Capture the cell that displays the provided text and extract its (x, y) central coordinate. 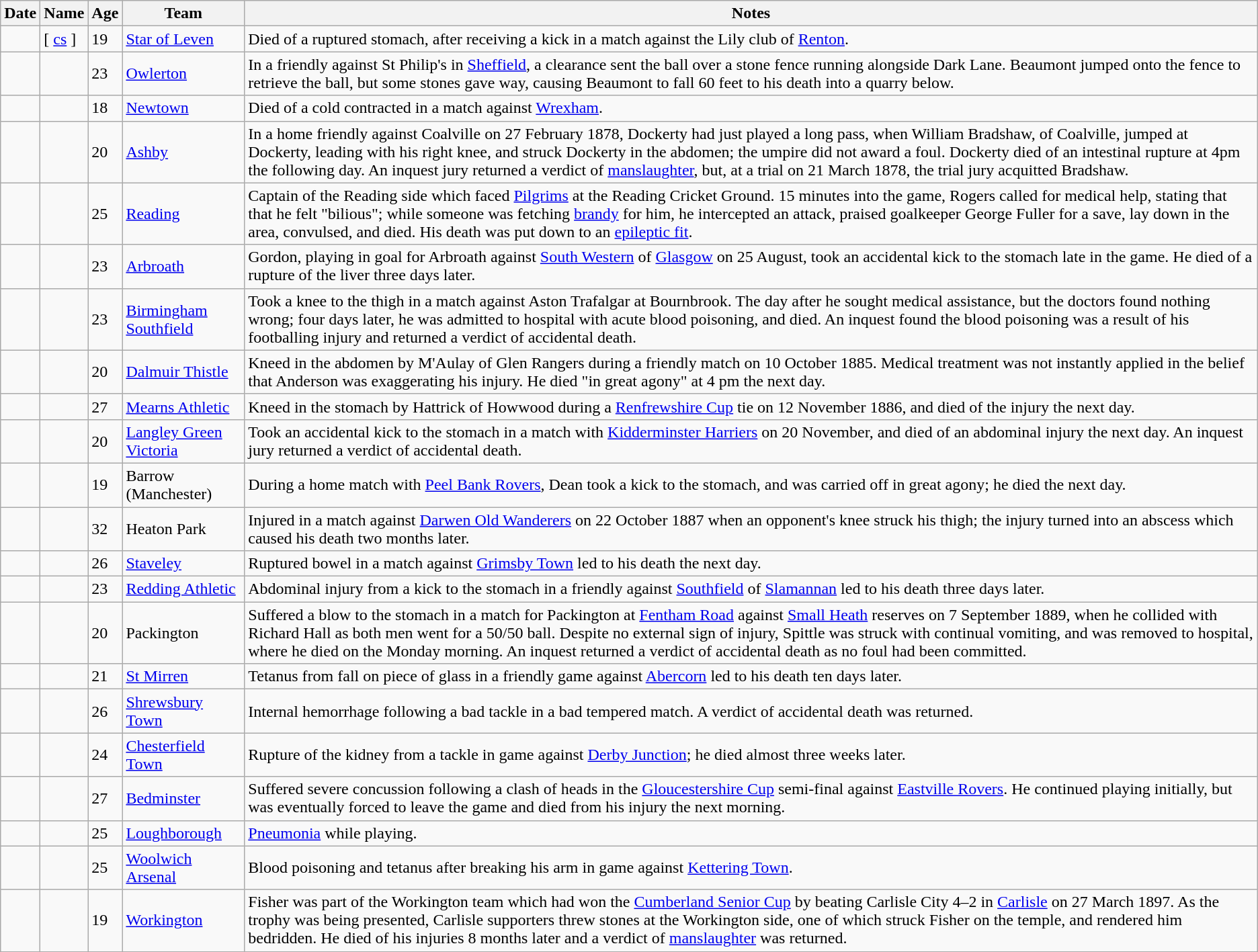
[ cs ] (65, 39)
Ruptured bowel in a match against Grimsby Town led to his death the next day. (751, 564)
St Mirren (183, 677)
Star of Leven (183, 39)
Age (105, 13)
Workington (183, 920)
Name (65, 13)
Packington (183, 633)
21 (105, 677)
Bedminster (183, 798)
Abdominal injury from a kick to the stomach in a friendly against Southfield of Slamannan led to his death three days later. (751, 589)
Blood poisoning and tetanus after breaking his arm in game against Kettering Town. (751, 868)
Dalmuir Thistle (183, 372)
Redding Athletic (183, 589)
Staveley (183, 564)
During a home match with Peel Bank Rovers, Dean took a kick to the stomach, and was carried off in great agony; he died the next day. (751, 485)
Newtown (183, 108)
18 (105, 108)
Barrow (Manchester) (183, 485)
Heaton Park (183, 528)
Loughborough (183, 833)
Team (183, 13)
24 (105, 755)
32 (105, 528)
Pneumonia while playing. (751, 833)
Internal hemorrhage following a bad tackle in a bad tempered match. A verdict of accidental death was returned. (751, 711)
Langley Green Victoria (183, 441)
Date (20, 13)
Reading (183, 214)
Shrewsbury Town (183, 711)
Notes (751, 13)
Arbroath (183, 266)
Chesterfield Town (183, 755)
Died of a ruptured stomach, after receiving a kick in a match against the Lily club of Renton. (751, 39)
Kneed in the stomach by Hattrick of Howwood during a Renfrewshire Cup tie on 12 November 1886, and died of the injury the next day. (751, 406)
Ashby (183, 152)
Woolwich Arsenal (183, 868)
Owlerton (183, 74)
Rupture of the kidney from a tackle in game against Derby Junction; he died almost three weeks later. (751, 755)
Birmingham Southfield (183, 319)
Tetanus from fall on piece of glass in a friendly game against Abercorn led to his death ten days later. (751, 677)
Died of a cold contracted in a match against Wrexham. (751, 108)
Mearns Athletic (183, 406)
